Locate the cell with the specified text and output its [X, Y] center coordinate. 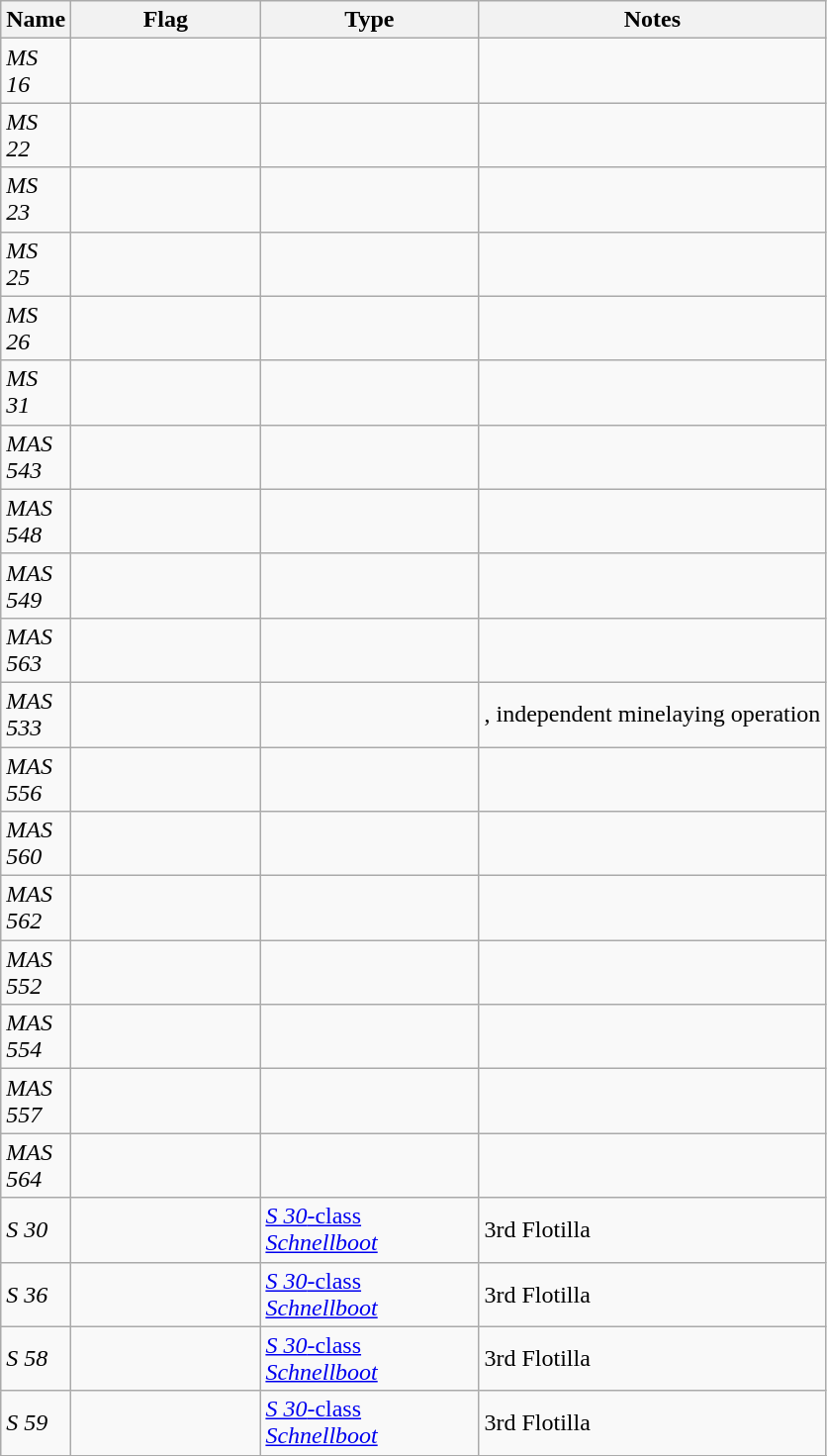
Type [370, 20]
S 30 [36, 1229]
MS 23 [36, 200]
MS 16 [36, 71]
S 58 [36, 1358]
MAS 564 [36, 1166]
MS 22 [36, 135]
MS 31 [36, 392]
, independent minelaying operation [653, 715]
MS 25 [36, 263]
MAS 543 [36, 457]
MAS 552 [36, 972]
MAS 560 [36, 843]
Name [36, 20]
MAS 556 [36, 778]
Notes [653, 20]
MAS 554 [36, 1037]
S 59 [36, 1423]
MS 26 [36, 329]
MAS 562 [36, 909]
S 36 [36, 1295]
MAS 533 [36, 715]
MAS 557 [36, 1101]
MAS 548 [36, 521]
MAS 563 [36, 649]
MAS 549 [36, 586]
Flag [166, 20]
